From the cell containing the given text, extract its center point as (x, y) coordinate. 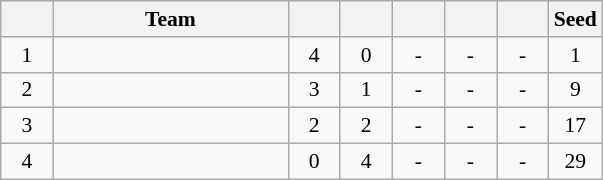
17 (576, 126)
Seed (576, 19)
9 (576, 90)
Team (170, 19)
29 (576, 162)
